Scan for the cell matching the given text and deliver its [x, y] coordinate at center. 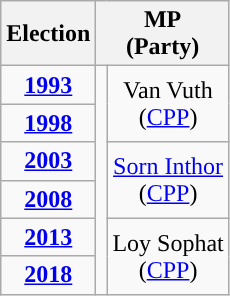
2003 [48, 161]
1993 [48, 85]
2018 [48, 275]
Election [48, 34]
MP(Party) [162, 34]
Van Vuth(CPP) [168, 104]
Sorn Inthor(CPP) [168, 180]
2013 [48, 237]
2008 [48, 199]
1998 [48, 123]
Loy Sophat(CPP) [168, 256]
